Return [x, y] of the center of cell containing provided text 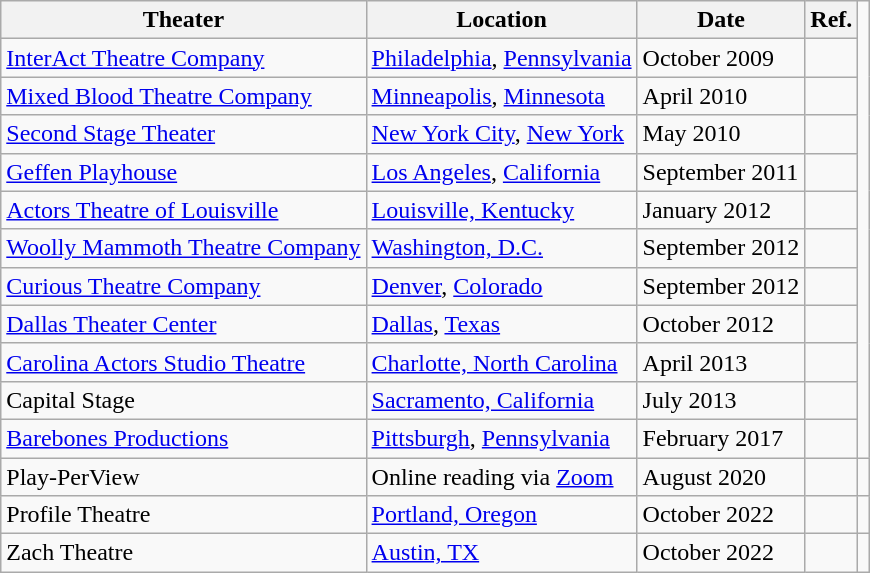
January 2012 [721, 210]
Date [721, 20]
Mixed Blood Theatre Company [184, 96]
Charlotte, North Carolina [502, 362]
August 2020 [721, 477]
Dallas, Texas [502, 324]
Portland, Oregon [502, 515]
May 2010 [721, 134]
Minneapolis, Minnesota [502, 96]
Second Stage Theater [184, 134]
Capital Stage [184, 400]
Washington, D.C. [502, 248]
New York City, New York [502, 134]
September 2011 [721, 172]
Zach Theatre [184, 553]
Online reading via Zoom [502, 477]
July 2013 [721, 400]
Dallas Theater Center [184, 324]
Geffen Playhouse [184, 172]
October 2012 [721, 324]
Denver, Colorado [502, 286]
Louisville, Kentucky [502, 210]
Location [502, 20]
InterAct Theatre Company [184, 58]
Curious Theatre Company [184, 286]
Los Angeles, California [502, 172]
Austin, TX [502, 553]
Ref. [832, 20]
Philadelphia, Pennsylvania [502, 58]
Actors Theatre of Louisville [184, 210]
Sacramento, California [502, 400]
Barebones Productions [184, 438]
April 2013 [721, 362]
October 2009 [721, 58]
April 2010 [721, 96]
Profile Theatre [184, 515]
Carolina Actors Studio Theatre [184, 362]
Pittsburgh, Pennsylvania [502, 438]
Play-PerView [184, 477]
Woolly Mammoth Theatre Company [184, 248]
February 2017 [721, 438]
Theater [184, 20]
